Extract the (x, y) coordinate from the center of the cell holding the provided text.  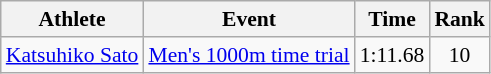
10 (460, 55)
Katsuhiko Sato (72, 55)
1:11.68 (392, 55)
Athlete (72, 19)
Men's 1000m time trial (248, 55)
Time (392, 19)
Rank (460, 19)
Event (248, 19)
